Detect which cell encompasses the target text, then output its (x, y) center coordinate. 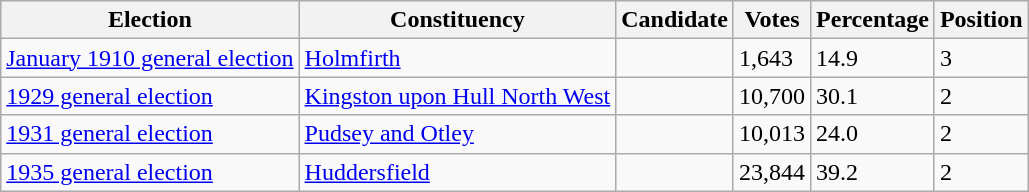
23,844 (772, 172)
10,013 (772, 134)
39.2 (873, 172)
30.1 (873, 96)
Election (150, 20)
3 (981, 58)
January 1910 general election (150, 58)
Kingston upon Hull North West (458, 96)
1935 general election (150, 172)
10,700 (772, 96)
Huddersfield (458, 172)
Holmfirth (458, 58)
Votes (772, 20)
1929 general election (150, 96)
Pudsey and Otley (458, 134)
1,643 (772, 58)
24.0 (873, 134)
Constituency (458, 20)
Candidate (675, 20)
Position (981, 20)
1931 general election (150, 134)
Percentage (873, 20)
14.9 (873, 58)
